Search for the cell housing the specified text and yield its (x, y) center coordinate. 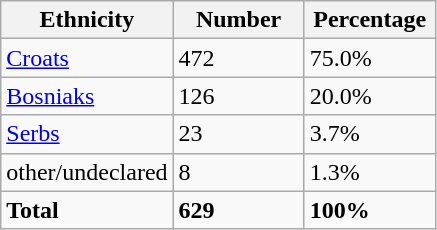
629 (238, 210)
75.0% (370, 58)
8 (238, 172)
20.0% (370, 96)
126 (238, 96)
Total (87, 210)
23 (238, 134)
other/undeclared (87, 172)
Croats (87, 58)
Number (238, 20)
3.7% (370, 134)
Serbs (87, 134)
Ethnicity (87, 20)
Bosniaks (87, 96)
Percentage (370, 20)
100% (370, 210)
472 (238, 58)
1.3% (370, 172)
